Return the (X, Y) coordinate for the center point of the cell that contains the specified text.  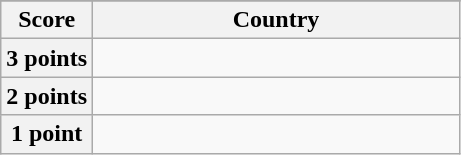
Score (47, 20)
2 points (47, 96)
1 point (47, 134)
3 points (47, 58)
Country (276, 20)
